For the text-containing cell, return its midpoint in (X, Y) coordinate format. 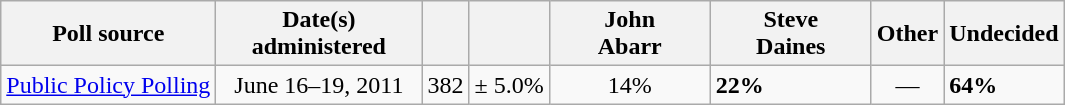
382 (446, 85)
Public Policy Polling (108, 85)
SteveDaines (790, 34)
Other (907, 34)
± 5.0% (509, 85)
Undecided (1004, 34)
64% (1004, 85)
— (907, 85)
Poll source (108, 34)
JohnAbarr (630, 34)
14% (630, 85)
June 16–19, 2011 (319, 85)
Date(s)administered (319, 34)
22% (790, 85)
